Scan for the cell matching the given text and deliver its [x, y] coordinate at center. 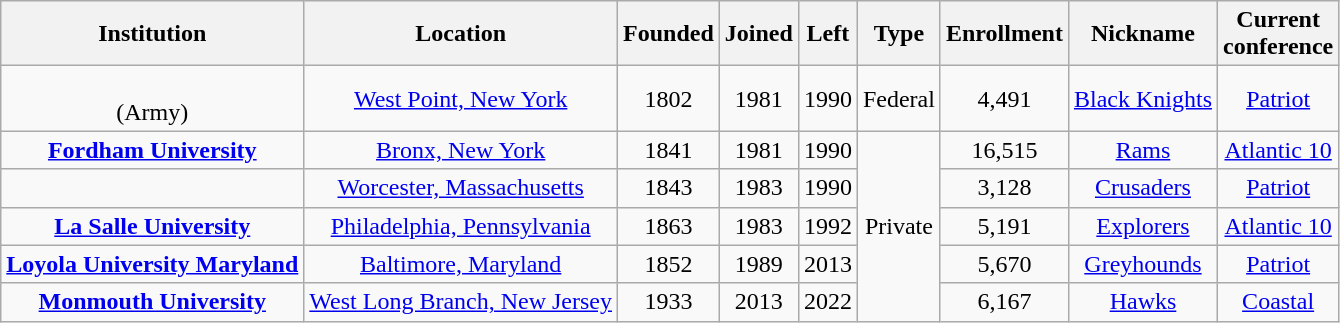
Location [461, 34]
1802 [669, 98]
Loyola University Maryland [152, 264]
Type [898, 34]
West Long Branch, New Jersey [461, 302]
West Point, New York [461, 98]
Greyhounds [1142, 264]
Worcester, Massachusetts [461, 188]
1933 [669, 302]
Black Knights [1142, 98]
Philadelphia, Pennsylvania [461, 226]
Hawks [1142, 302]
Baltimore, Maryland [461, 264]
5,670 [1004, 264]
Currentconference [1278, 34]
Crusaders [1142, 188]
(Army) [152, 98]
5,191 [1004, 226]
Left [828, 34]
2022 [828, 302]
16,515 [1004, 150]
1989 [758, 264]
Fordham University [152, 150]
3,128 [1004, 188]
Founded [669, 34]
1841 [669, 150]
6,167 [1004, 302]
Coastal [1278, 302]
1852 [669, 264]
Nickname [1142, 34]
Explorers [1142, 226]
4,491 [1004, 98]
Federal [898, 98]
Enrollment [1004, 34]
Private [898, 226]
La Salle University [152, 226]
Rams [1142, 150]
1992 [828, 226]
Bronx, New York [461, 150]
1863 [669, 226]
Joined [758, 34]
1843 [669, 188]
Monmouth University [152, 302]
Institution [152, 34]
